Scan for the cell matching the given text and deliver its [X, Y] coordinate at center. 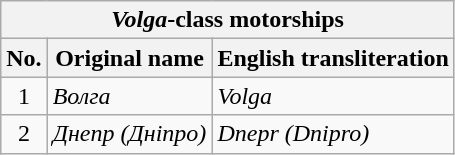
Original name [130, 58]
No. [24, 58]
Волга [130, 96]
Volga-class motorships [228, 20]
Volga [333, 96]
English transliteration [333, 58]
1 [24, 96]
2 [24, 134]
Dnepr (Dnipro) [333, 134]
Днепр (Дніпро) [130, 134]
